For the text-containing cell, return its midpoint in [x, y] coordinate format. 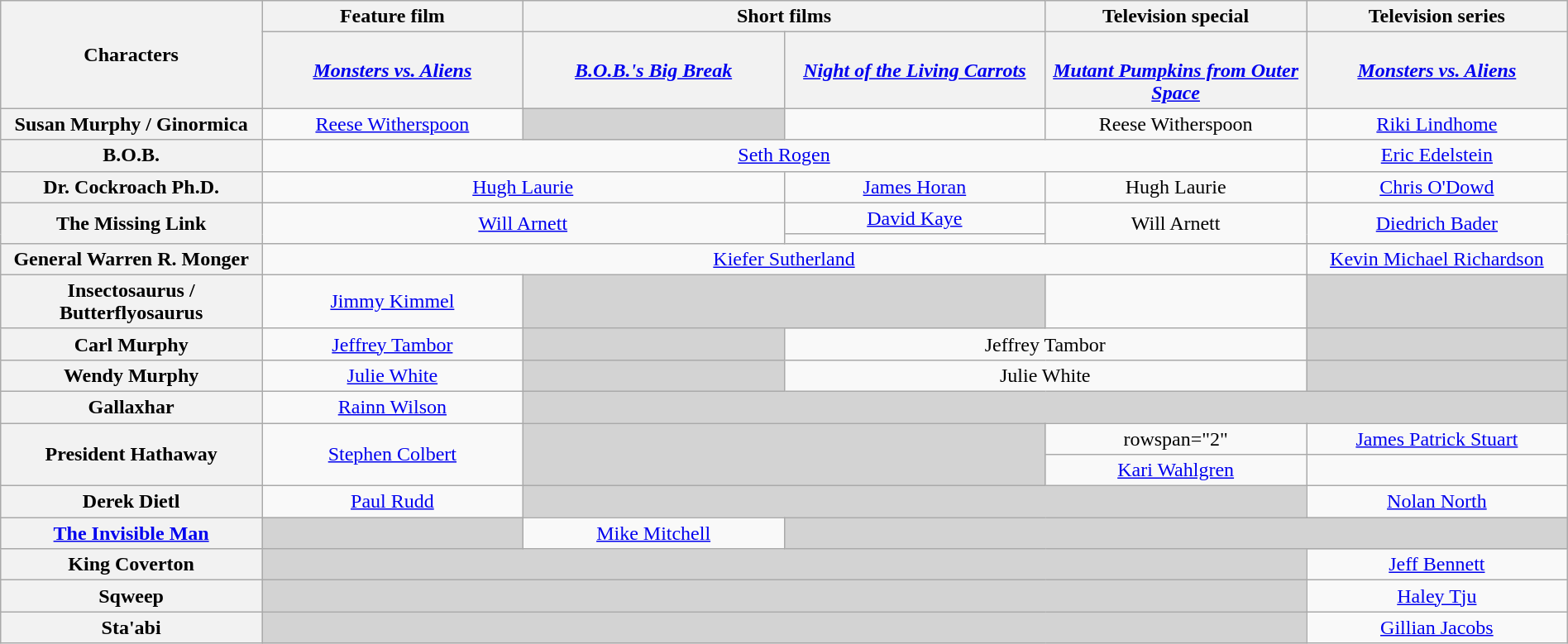
B.O.B. [131, 155]
President Hathaway [131, 455]
Mike Mitchell [653, 533]
Feature film [392, 17]
King Coverton [131, 565]
Short films [784, 17]
Susan Murphy / Ginormica [131, 124]
David Kaye [915, 218]
Stephen Colbert [392, 455]
Dr. Cockroach Ph.D. [131, 187]
Eric Edelstein [1437, 155]
Diedrich Bader [1437, 223]
Characters [131, 55]
Night of the Living Carrots [915, 70]
James Patrick Stuart [1437, 439]
Derek Dietl [131, 502]
Rainn Wilson [392, 407]
Chris O'Dowd [1437, 187]
General Warren R. Monger [131, 259]
Sqweep [131, 596]
Seth Rogen [784, 155]
Kiefer Sutherland [784, 259]
Jeff Bennett [1437, 565]
Gillian Jacobs [1437, 627]
Sta'abi [131, 627]
Kevin Michael Richardson [1437, 259]
Wendy Murphy [131, 375]
The Invisible Man [131, 533]
Mutant Pumpkins from Outer Space [1176, 70]
Television series [1437, 17]
Jimmy Kimmel [392, 301]
Gallaxhar [131, 407]
rowspan="2" [1176, 439]
Carl Murphy [131, 344]
Television special [1176, 17]
The Missing Link [131, 223]
Riki Lindhome [1437, 124]
Nolan North [1437, 502]
Paul Rudd [392, 502]
B.O.B.'s Big Break [653, 70]
Kari Wahlgren [1176, 470]
James Horan [915, 187]
Haley Tju [1437, 596]
Insectosaurus / Butterflyosaurus [131, 301]
